Provide the [x, y] coordinate of the cell's center where the given text is located.  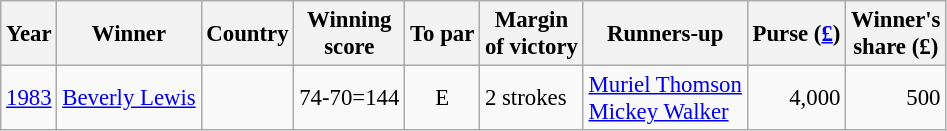
Winningscore [350, 34]
Marginof victory [532, 34]
2 strokes [532, 98]
Winner [129, 34]
4,000 [796, 98]
74-70=144 [350, 98]
Winner'sshare (£) [896, 34]
E [442, 98]
Beverly Lewis [129, 98]
Country [248, 34]
Year [29, 34]
500 [896, 98]
Purse (£) [796, 34]
To par [442, 34]
1983 [29, 98]
Runners-up [665, 34]
Muriel Thomson Mickey Walker [665, 98]
